Return the [x, y] coordinate for the center point of the cell that contains the specified text.  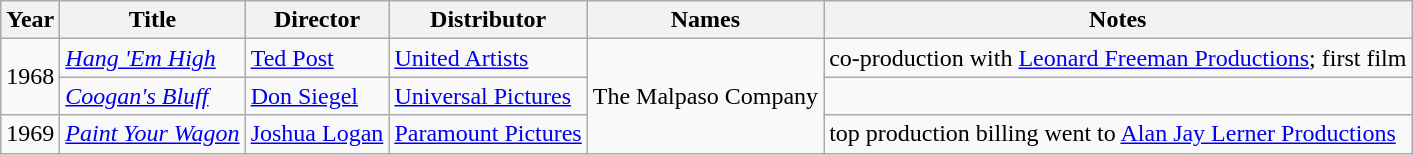
1969 [30, 134]
Director [317, 20]
Coogan's Bluff [152, 96]
Don Siegel [317, 96]
Year [30, 20]
top production billing went to Alan Jay Lerner Productions [1118, 134]
The Malpaso Company [705, 96]
Hang 'Em High [152, 58]
Notes [1118, 20]
Title [152, 20]
United Artists [488, 58]
Joshua Logan [317, 134]
co-production with Leonard Freeman Productions; first film [1118, 58]
1968 [30, 77]
Distributor [488, 20]
Ted Post [317, 58]
Paramount Pictures [488, 134]
Universal Pictures [488, 96]
Paint Your Wagon [152, 134]
Names [705, 20]
